Return [x, y] of the center of cell containing provided text 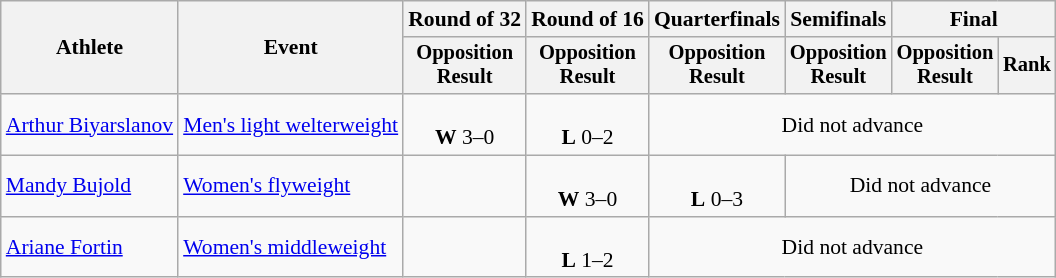
Men's light welterweight [290, 124]
Athlete [90, 48]
Quarterfinals [717, 19]
Mandy Bujold [90, 186]
Event [290, 48]
Round of 32 [464, 19]
L 1–2 [588, 248]
Women's flyweight [290, 186]
Arthur Biyarslanov [90, 124]
L 0–3 [717, 186]
Final [974, 19]
Women's middleweight [290, 248]
Rank [1027, 66]
Ariane Fortin [90, 248]
Semifinals [838, 19]
L 0–2 [588, 124]
Round of 16 [588, 19]
